Return the (X, Y) coordinate for the center point of the cell that contains the specified text.  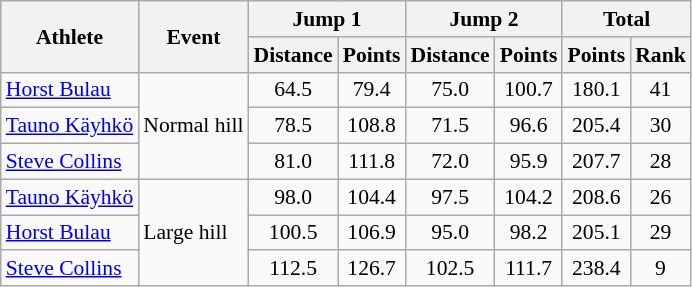
111.7 (529, 269)
100.7 (529, 90)
98.2 (529, 233)
180.1 (596, 90)
71.5 (450, 126)
111.8 (372, 162)
26 (660, 197)
208.6 (596, 197)
64.5 (294, 90)
Normal hill (193, 126)
75.0 (450, 90)
205.4 (596, 126)
95.0 (450, 233)
97.5 (450, 197)
41 (660, 90)
72.0 (450, 162)
9 (660, 269)
106.9 (372, 233)
207.7 (596, 162)
104.4 (372, 197)
98.0 (294, 197)
Athlete (70, 36)
Jump 2 (484, 19)
79.4 (372, 90)
Rank (660, 55)
29 (660, 233)
95.9 (529, 162)
102.5 (450, 269)
78.5 (294, 126)
Large hill (193, 232)
30 (660, 126)
104.2 (529, 197)
28 (660, 162)
Total (626, 19)
Jump 1 (328, 19)
205.1 (596, 233)
112.5 (294, 269)
Event (193, 36)
238.4 (596, 269)
100.5 (294, 233)
96.6 (529, 126)
81.0 (294, 162)
126.7 (372, 269)
108.8 (372, 126)
